Return the (X, Y) coordinate for the center point of the cell that contains the specified text.  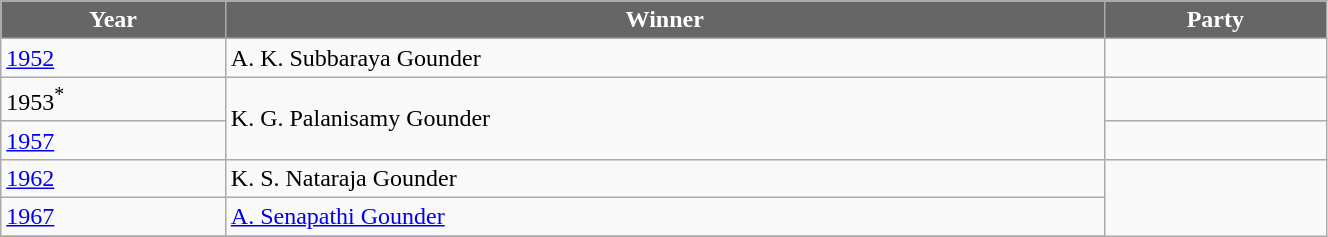
A. Senapathi Gounder (664, 217)
Winner (664, 20)
1953* (114, 100)
K. S. Nataraja Gounder (664, 178)
1957 (114, 140)
A. K. Subbaraya Gounder (664, 58)
Party (1215, 20)
Year (114, 20)
1967 (114, 217)
K. G. Palanisamy Gounder (664, 118)
1962 (114, 178)
1952 (114, 58)
